Return the (X, Y) coordinate for the center point of the cell that contains the specified text.  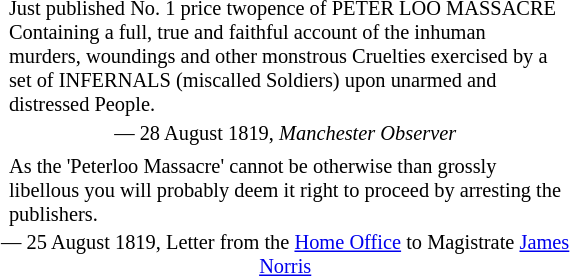
As the 'Peterloo Massacre' cannot be otherwise than grossly libellous you will probably deem it right to proceed by arresting the publishers. (285, 190)
